Identify which cell holds the provided text, then report its (x, y) central coordinate. 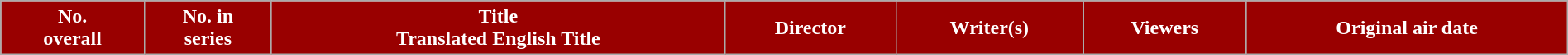
Viewers (1164, 28)
Writer(s) (989, 28)
No.overall (73, 28)
TitleTranslated English Title (498, 28)
Original air date (1407, 28)
Director (810, 28)
No. inseries (208, 28)
